Pinpoint the cell where the given text exists, returning its (X, Y) midpoint coordinate. 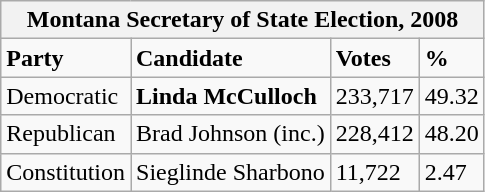
2.47 (452, 172)
233,717 (374, 96)
49.32 (452, 96)
228,412 (374, 134)
Linda McCulloch (230, 96)
Brad Johnson (inc.) (230, 134)
Montana Secretary of State Election, 2008 (243, 20)
11,722 (374, 172)
Democratic (66, 96)
Constitution (66, 172)
Votes (374, 58)
Sieglinde Sharbono (230, 172)
Republican (66, 134)
Candidate (230, 58)
48.20 (452, 134)
% (452, 58)
Party (66, 58)
